Return the [X, Y] coordinate for the center point of the cell that contains the specified text.  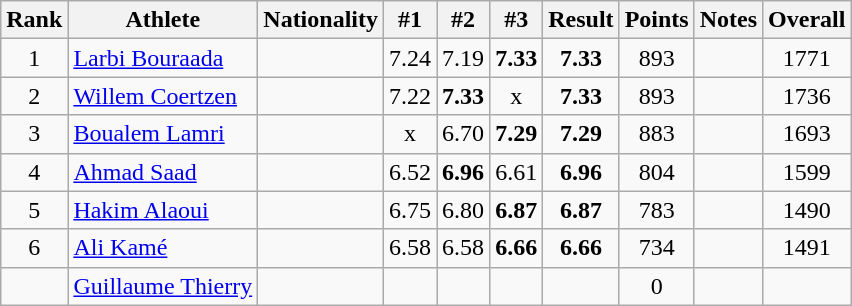
Nationality [321, 20]
Willem Coertzen [163, 96]
0 [656, 286]
#2 [464, 20]
1 [34, 58]
7.22 [410, 96]
#1 [410, 20]
Larbi Bouraada [163, 58]
6.80 [464, 210]
1490 [807, 210]
1599 [807, 172]
6.61 [516, 172]
804 [656, 172]
734 [656, 248]
Guillaume Thierry [163, 286]
Rank [34, 20]
Points [656, 20]
7.24 [410, 58]
2 [34, 96]
Hakim Alaoui [163, 210]
6 [34, 248]
3 [34, 134]
5 [34, 210]
1491 [807, 248]
6.75 [410, 210]
Notes [728, 20]
#3 [516, 20]
6.70 [464, 134]
Overall [807, 20]
1771 [807, 58]
Ahmad Saad [163, 172]
Ali Kamé [163, 248]
Boualem Lamri [163, 134]
Athlete [163, 20]
1736 [807, 96]
1693 [807, 134]
7.19 [464, 58]
783 [656, 210]
6.52 [410, 172]
4 [34, 172]
883 [656, 134]
Result [581, 20]
